Pinpoint the cell where the given text exists, returning its [x, y] midpoint coordinate. 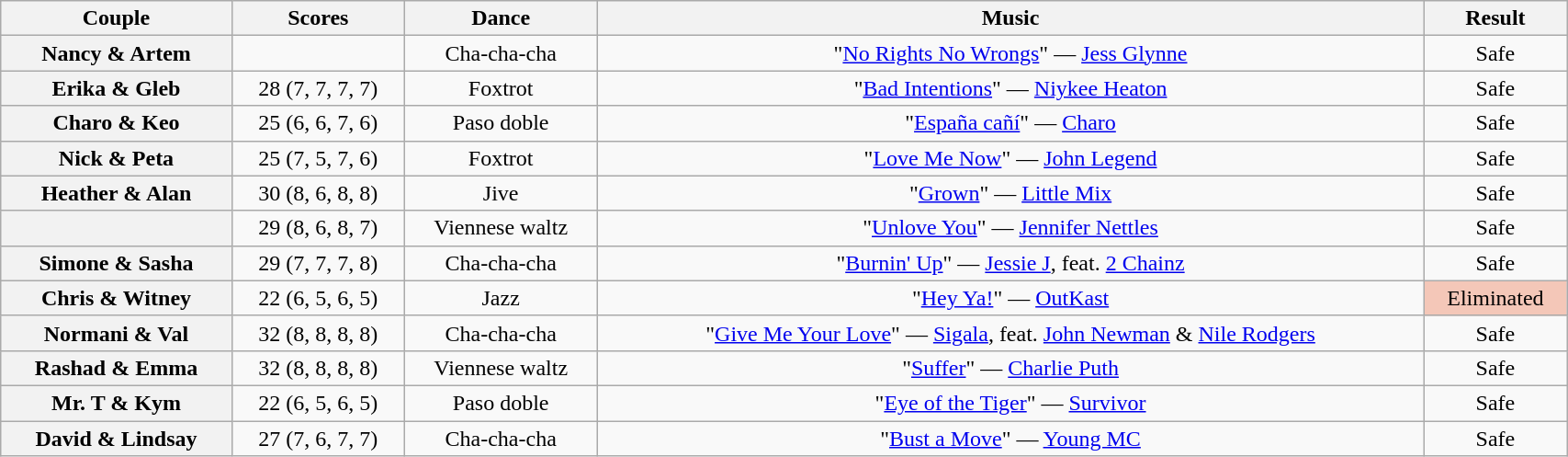
Normani & Val [116, 333]
David & Lindsay [116, 439]
"Bust a Move" — Young MC [1010, 439]
Charo & Keo [116, 123]
"Give Me Your Love" — Sigala, feat. John Newman & Nile Rodgers [1010, 333]
27 (7, 6, 7, 7) [318, 439]
"España cañí" — Charo [1010, 123]
Jazz [500, 298]
"Grown" — Little Mix [1010, 193]
Music [1010, 18]
Scores [318, 18]
Dance [500, 18]
25 (6, 6, 7, 6) [318, 123]
Simone & Sasha [116, 263]
"Unlove You" — Jennifer Nettles [1010, 228]
Eliminated [1495, 298]
25 (7, 5, 7, 6) [318, 158]
Nancy & Artem [116, 53]
Heather & Alan [116, 193]
"Suffer" — Charlie Puth [1010, 368]
Couple [116, 18]
"No Rights No Wrongs" — Jess Glynne [1010, 53]
Nick & Peta [116, 158]
30 (8, 6, 8, 8) [318, 193]
29 (8, 6, 8, 7) [318, 228]
Result [1495, 18]
"Eye of the Tiger" — Survivor [1010, 403]
Jive [500, 193]
"Bad Intentions" — Niykee Heaton [1010, 88]
Erika & Gleb [116, 88]
Mr. T & Kym [116, 403]
29 (7, 7, 7, 8) [318, 263]
Rashad & Emma [116, 368]
"Love Me Now" — John Legend [1010, 158]
28 (7, 7, 7, 7) [318, 88]
Chris & Witney [116, 298]
"Hey Ya!" — OutKast [1010, 298]
"Burnin' Up" — Jessie J, feat. 2 Chainz [1010, 263]
